Return the [X, Y] coordinate for the center point of the cell that contains the specified text.  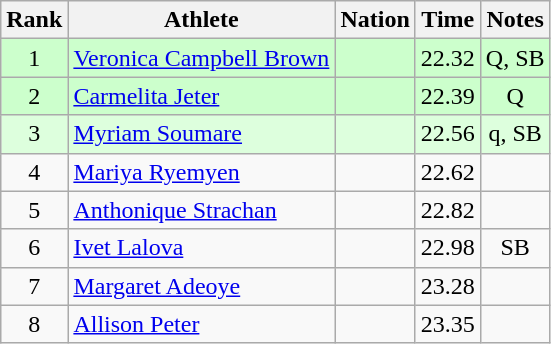
4 [34, 172]
2 [34, 96]
22.82 [448, 210]
6 [34, 248]
Veronica Campbell Brown [202, 58]
22.98 [448, 248]
Notes [515, 20]
22.32 [448, 58]
23.35 [448, 324]
23.28 [448, 286]
1 [34, 58]
q, SB [515, 134]
3 [34, 134]
Q, SB [515, 58]
22.39 [448, 96]
7 [34, 286]
22.62 [448, 172]
Carmelita Jeter [202, 96]
Nation [375, 20]
8 [34, 324]
Allison Peter [202, 324]
Margaret Adeoye [202, 286]
Rank [34, 20]
Ivet Lalova [202, 248]
22.56 [448, 134]
Mariya Ryemyen [202, 172]
Myriam Soumare [202, 134]
SB [515, 248]
Athlete [202, 20]
Anthonique Strachan [202, 210]
5 [34, 210]
Time [448, 20]
Q [515, 96]
